From the cell containing the given text, extract its center point as (X, Y) coordinate. 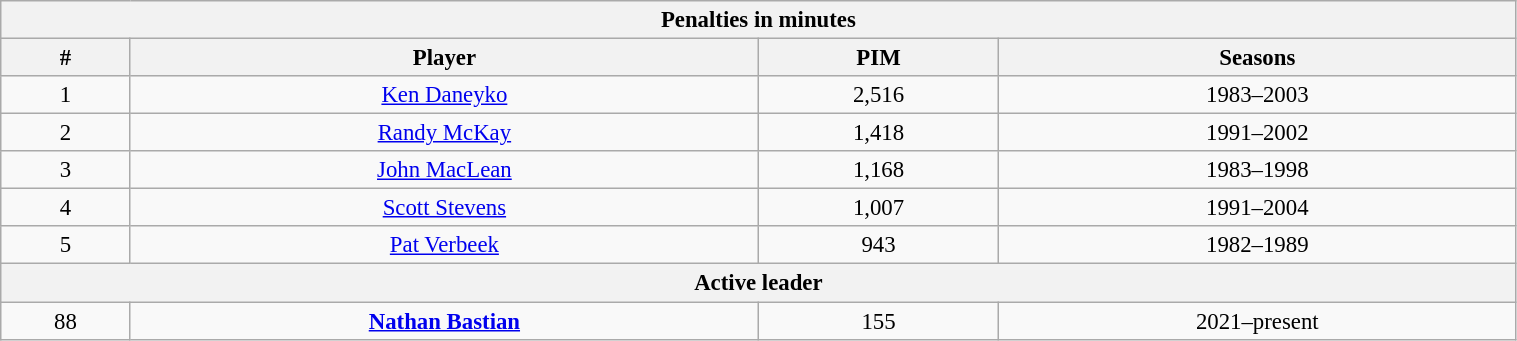
Pat Verbeek (444, 245)
# (66, 58)
Randy McKay (444, 133)
1991–2004 (1258, 208)
88 (66, 321)
Active leader (758, 283)
5 (66, 245)
Ken Daneyko (444, 95)
PIM (879, 58)
155 (879, 321)
2,516 (879, 95)
1983–2003 (1258, 95)
Seasons (1258, 58)
1,418 (879, 133)
943 (879, 245)
1983–1998 (1258, 170)
Player (444, 58)
2 (66, 133)
1,007 (879, 208)
3 (66, 170)
1 (66, 95)
1991–2002 (1258, 133)
Nathan Bastian (444, 321)
Penalties in minutes (758, 20)
1982–1989 (1258, 245)
1,168 (879, 170)
2021–present (1258, 321)
John MacLean (444, 170)
4 (66, 208)
Scott Stevens (444, 208)
